Return the [x, y] coordinate for the center point of the cell that contains the specified text.  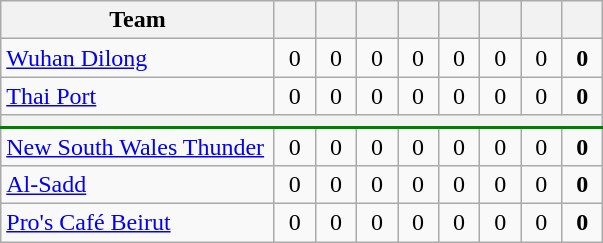
New South Wales Thunder [138, 146]
Thai Port [138, 96]
Pro's Café Beirut [138, 223]
Wuhan Dilong [138, 58]
Team [138, 20]
Al-Sadd [138, 185]
